Detect which cell encompasses the target text, then output its (X, Y) center coordinate. 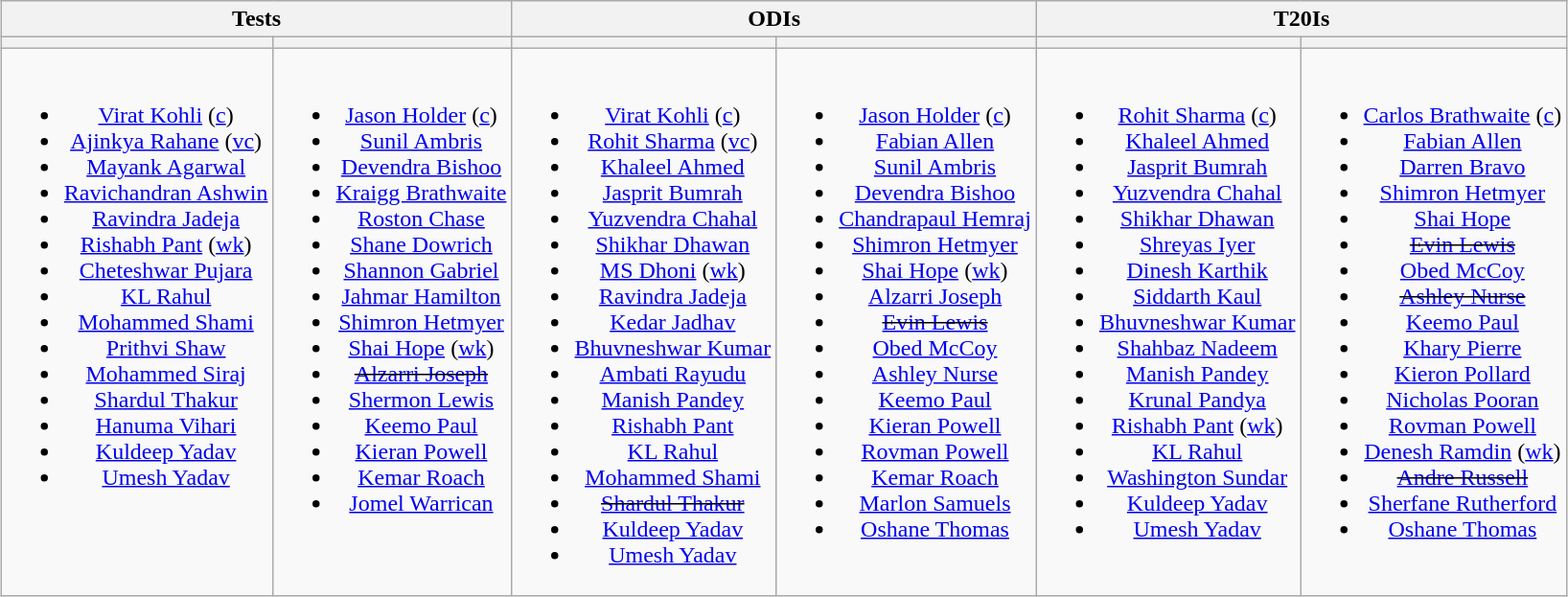
T20Is (1302, 19)
ODIs (774, 19)
Tests (257, 19)
